For the text-containing cell, return its midpoint in (X, Y) coordinate format. 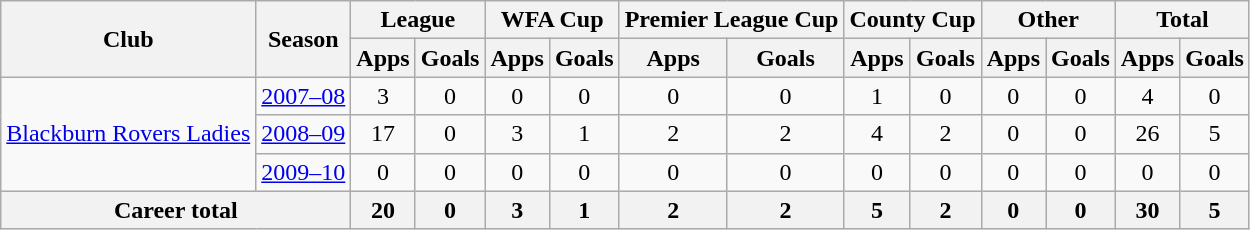
2008–09 (304, 134)
Total (1182, 20)
WFA Cup (552, 20)
Blackburn Rovers Ladies (128, 134)
Season (304, 39)
30 (1147, 210)
Other (1048, 20)
17 (383, 134)
Club (128, 39)
League (418, 20)
2009–10 (304, 172)
County Cup (912, 20)
Career total (176, 210)
Premier League Cup (732, 20)
2007–08 (304, 96)
20 (383, 210)
26 (1147, 134)
